Search for the cell housing the specified text and yield its [x, y] center coordinate. 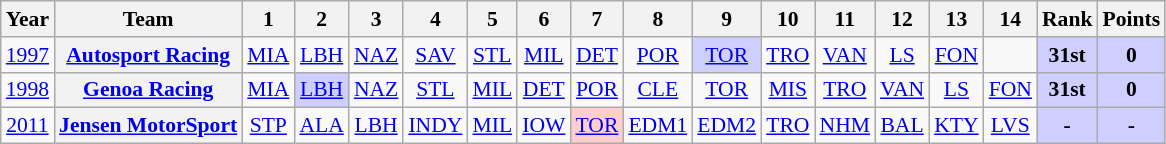
BAL [902, 126]
10 [788, 19]
STP [268, 126]
Year [28, 19]
5 [492, 19]
11 [844, 19]
SAV [435, 55]
1 [268, 19]
Jensen MotorSport [148, 126]
EDM1 [658, 126]
2 [321, 19]
KTY [956, 126]
Genoa Racing [148, 90]
13 [956, 19]
4 [435, 19]
Team [148, 19]
3 [376, 19]
2011 [28, 126]
7 [596, 19]
Points [1131, 19]
CLE [658, 90]
8 [658, 19]
1997 [28, 55]
LVS [1010, 126]
MIS [788, 90]
Autosport Racing [148, 55]
6 [544, 19]
1998 [28, 90]
NHM [844, 126]
ALA [321, 126]
Rank [1068, 19]
14 [1010, 19]
12 [902, 19]
9 [726, 19]
EDM2 [726, 126]
INDY [435, 126]
IOW [544, 126]
